Find where the given text appears and provide that cell's center as [X, Y] coordinate. 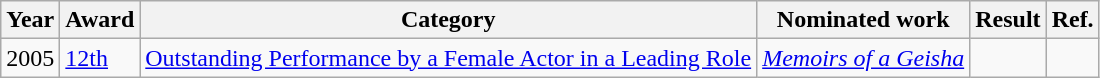
2005 [30, 58]
Ref. [1072, 20]
Award [100, 20]
Nominated work [864, 20]
Result [1008, 20]
12th [100, 58]
Year [30, 20]
Category [448, 20]
Memoirs of a Geisha [864, 58]
Outstanding Performance by a Female Actor in a Leading Role [448, 58]
